Output the (x, y) coordinate of the center of the cell containing the given text.  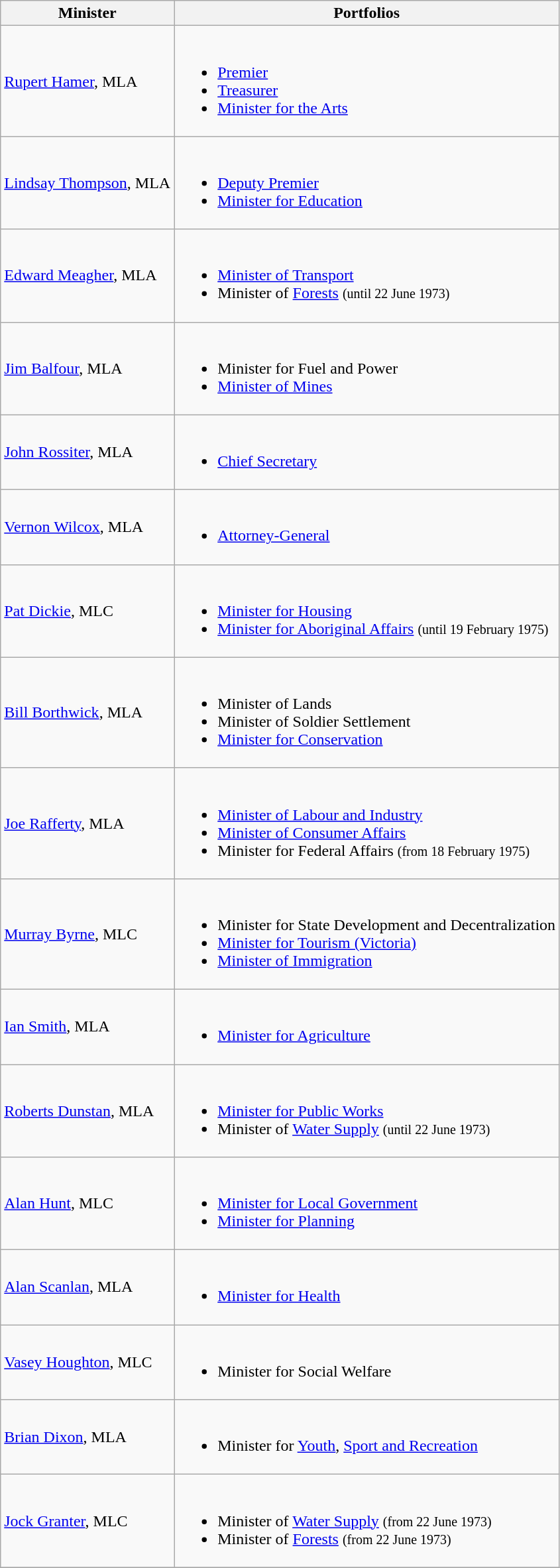
Lindsay Thompson, MLA (87, 183)
Edward Meagher, MLA (87, 276)
Brian Dixon, MLA (87, 1437)
Murray Byrne, MLC (87, 934)
Minister for Youth, Sport and Recreation (367, 1437)
Minister for Local GovernmentMinister for Planning (367, 1204)
Minister of TransportMinister of Forests (until 22 June 1973) (367, 276)
Pat Dickie, MLC (87, 611)
Rupert Hamer, MLA (87, 81)
Joe Rafferty, MLA (87, 823)
Minister for Fuel and PowerMinister of Mines (367, 368)
PremierTreasurerMinister for the Arts (367, 81)
Chief Secretary (367, 452)
Jim Balfour, MLA (87, 368)
Alan Hunt, MLC (87, 1204)
Portfolios (367, 13)
Deputy PremierMinister for Education (367, 183)
Minister for Health (367, 1288)
Minister of Water Supply (from 22 June 1973)Minister of Forests (from 22 June 1973) (367, 1521)
Minister for Agriculture (367, 1027)
Alan Scanlan, MLA (87, 1288)
Minister for Public WorksMinister of Water Supply (until 22 June 1973) (367, 1110)
Ian Smith, MLA (87, 1027)
Roberts Dunstan, MLA (87, 1110)
Jock Granter, MLC (87, 1521)
Minister for State Development and DecentralizationMinister for Tourism (Victoria)Minister of Immigration (367, 934)
Minister of Labour and IndustryMinister of Consumer AffairsMinister for Federal Affairs (from 18 February 1975) (367, 823)
Vernon Wilcox, MLA (87, 527)
Bill Borthwick, MLA (87, 713)
Attorney-General (367, 527)
Minister for HousingMinister for Aboriginal Affairs (until 19 February 1975) (367, 611)
Minister for Social Welfare (367, 1362)
Vasey Houghton, MLC (87, 1362)
John Rossiter, MLA (87, 452)
Minister of LandsMinister of Soldier SettlementMinister for Conservation (367, 713)
Minister (87, 13)
